Return [X, Y] of the center of cell containing provided text 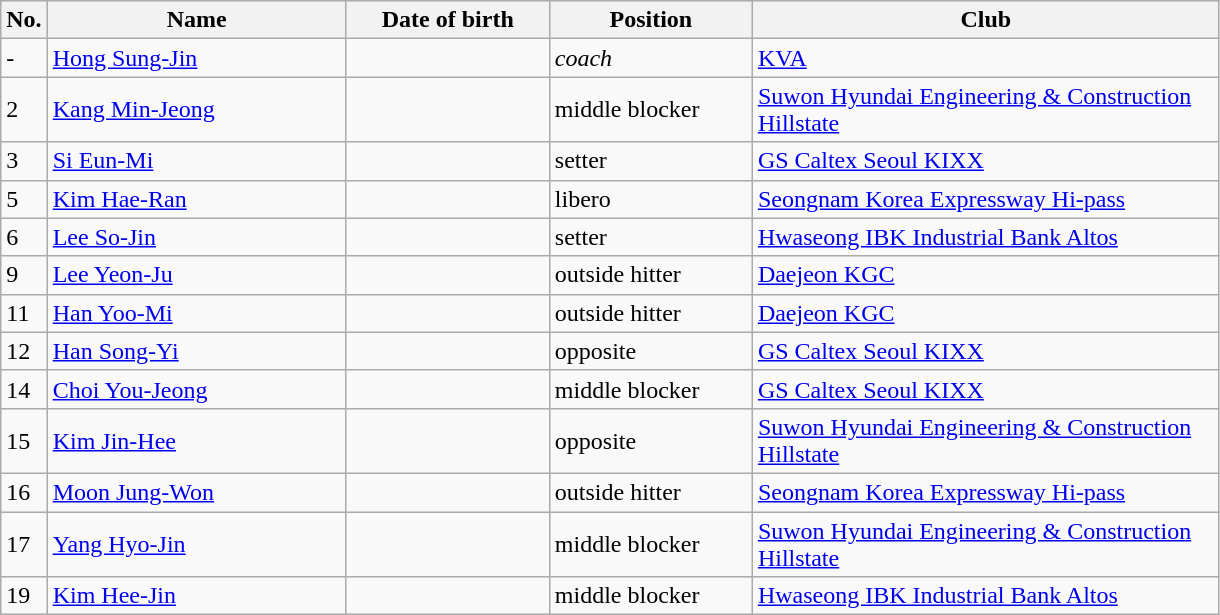
Han Yoo-Mi [196, 313]
Hong Sung-Jin [196, 58]
Han Song-Yi [196, 351]
Name [196, 20]
16 [24, 492]
14 [24, 389]
libero [650, 199]
Lee So-Jin [196, 237]
5 [24, 199]
Lee Yeon-Ju [196, 275]
Club [986, 20]
Kim Hae-Ran [196, 199]
3 [24, 161]
Kim Jin-Hee [196, 440]
Choi You-Jeong [196, 389]
2 [24, 110]
Kang Min-Jeong [196, 110]
11 [24, 313]
Yang Hyo-Jin [196, 544]
9 [24, 275]
KVA [986, 58]
12 [24, 351]
Position [650, 20]
No. [24, 20]
Kim Hee-Jin [196, 596]
19 [24, 596]
Date of birth [448, 20]
17 [24, 544]
15 [24, 440]
6 [24, 237]
Moon Jung-Won [196, 492]
- [24, 58]
coach [650, 58]
Si Eun-Mi [196, 161]
